Detect which cell encompasses the target text, then output its [X, Y] center coordinate. 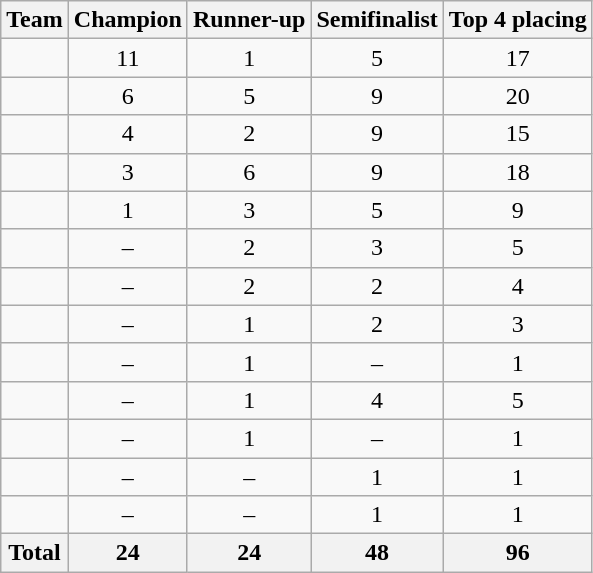
Champion [128, 20]
11 [128, 58]
20 [518, 96]
96 [518, 553]
48 [377, 553]
17 [518, 58]
Runner-up [249, 20]
Top 4 placing [518, 20]
18 [518, 172]
Total [35, 553]
Semifinalist [377, 20]
15 [518, 134]
Team [35, 20]
